Extract the [x, y] coordinate from the center of the cell holding the provided text.  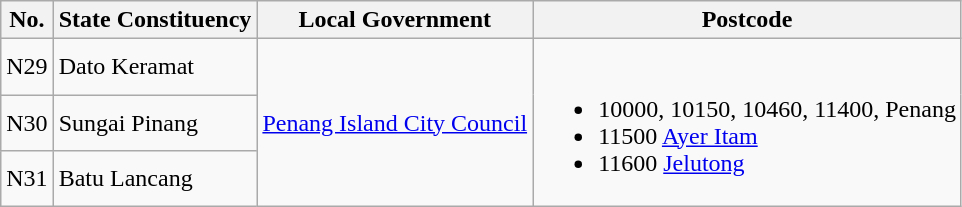
N30 [27, 122]
Penang Island City Council [395, 122]
Postcode [748, 20]
No. [27, 20]
State Constituency [155, 20]
Batu Lancang [155, 178]
N31 [27, 178]
10000, 10150, 10460, 11400, Penang11500 Ayer Itam11600 Jelutong [748, 122]
N29 [27, 67]
Local Government [395, 20]
Sungai Pinang [155, 122]
Dato Keramat [155, 67]
